Return the [x, y] coordinate for the center point of the cell that contains the specified text.  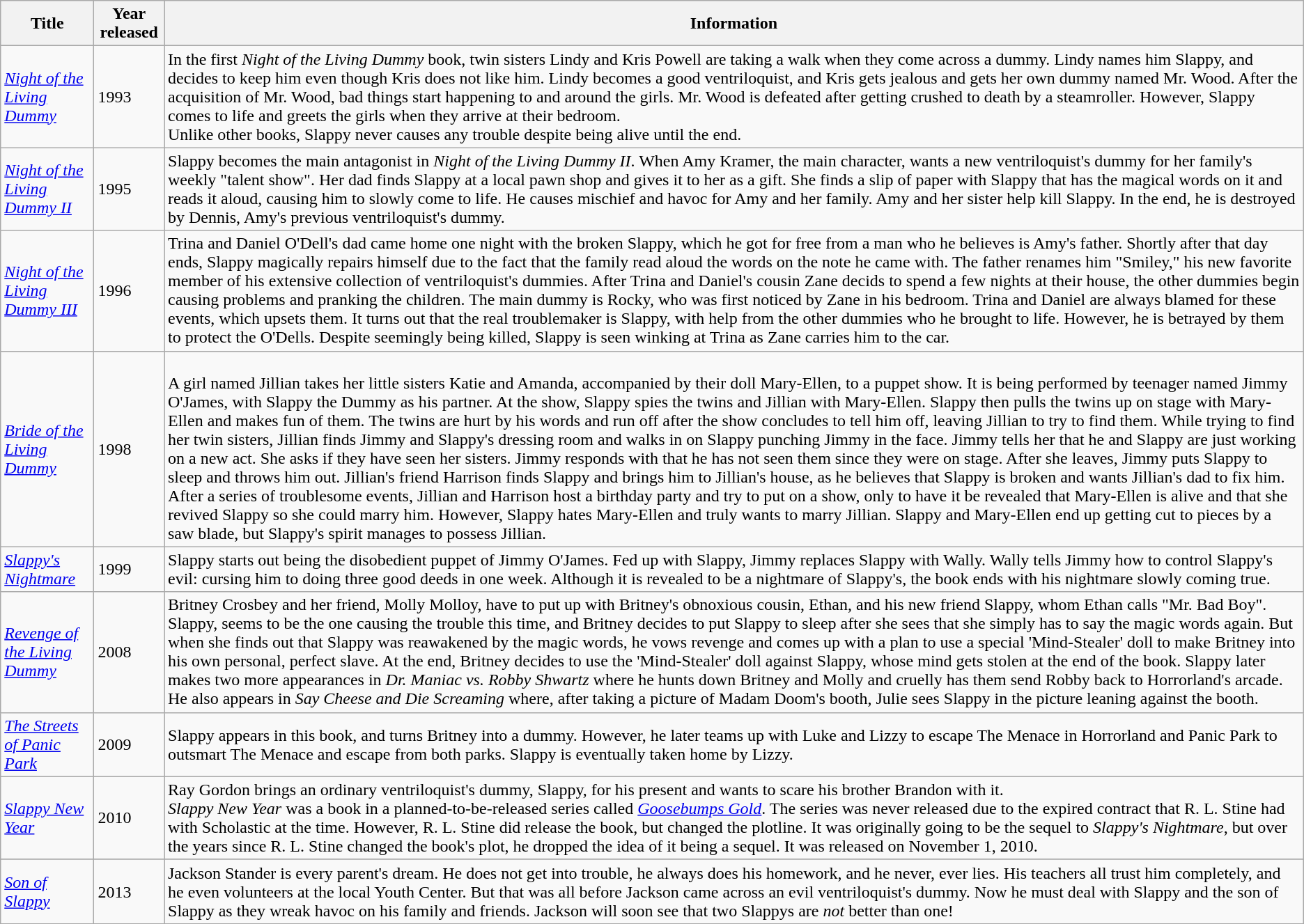
Night of the Living Dummy [47, 97]
2013 [130, 891]
1996 [130, 291]
Slappy New Year [47, 817]
1998 [130, 448]
Son of Slappy [47, 891]
2008 [130, 652]
Title [47, 24]
The Streets of Panic Park [47, 744]
2010 [130, 817]
Year released [130, 24]
Bride of the Living Dummy [47, 448]
1993 [130, 97]
2009 [130, 744]
Night of the Living Dummy III [47, 291]
Night of the Living Dummy II [47, 189]
Revenge of the Living Dummy [47, 652]
Slappy's Nightmare [47, 570]
1995 [130, 189]
Information [734, 24]
1999 [130, 570]
